Return the [X, Y] coordinate for the center point of the cell that contains the specified text.  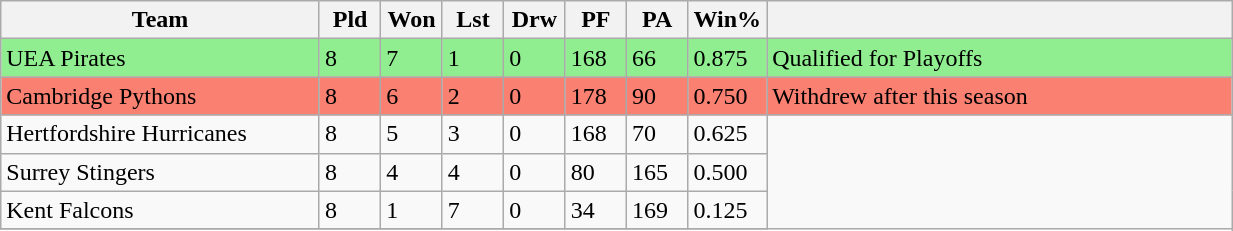
169 [658, 210]
Hertfordshire Hurricanes [160, 134]
0.500 [728, 172]
Kent Falcons [160, 210]
34 [596, 210]
165 [658, 172]
Pld [350, 20]
70 [658, 134]
5 [412, 134]
2 [472, 96]
80 [596, 172]
Withdrew after this season [1000, 96]
0.875 [728, 58]
Team [160, 20]
0.625 [728, 134]
6 [412, 96]
Drw [534, 20]
Win% [728, 20]
Cambridge Pythons [160, 96]
178 [596, 96]
66 [658, 58]
90 [658, 96]
Qualified for Playoffs [1000, 58]
Won [412, 20]
Surrey Stingers [160, 172]
0.750 [728, 96]
0.125 [728, 210]
PF [596, 20]
Lst [472, 20]
PA [658, 20]
3 [472, 134]
UEA Pirates [160, 58]
